Capture the cell that displays the provided text and extract its (x, y) central coordinate. 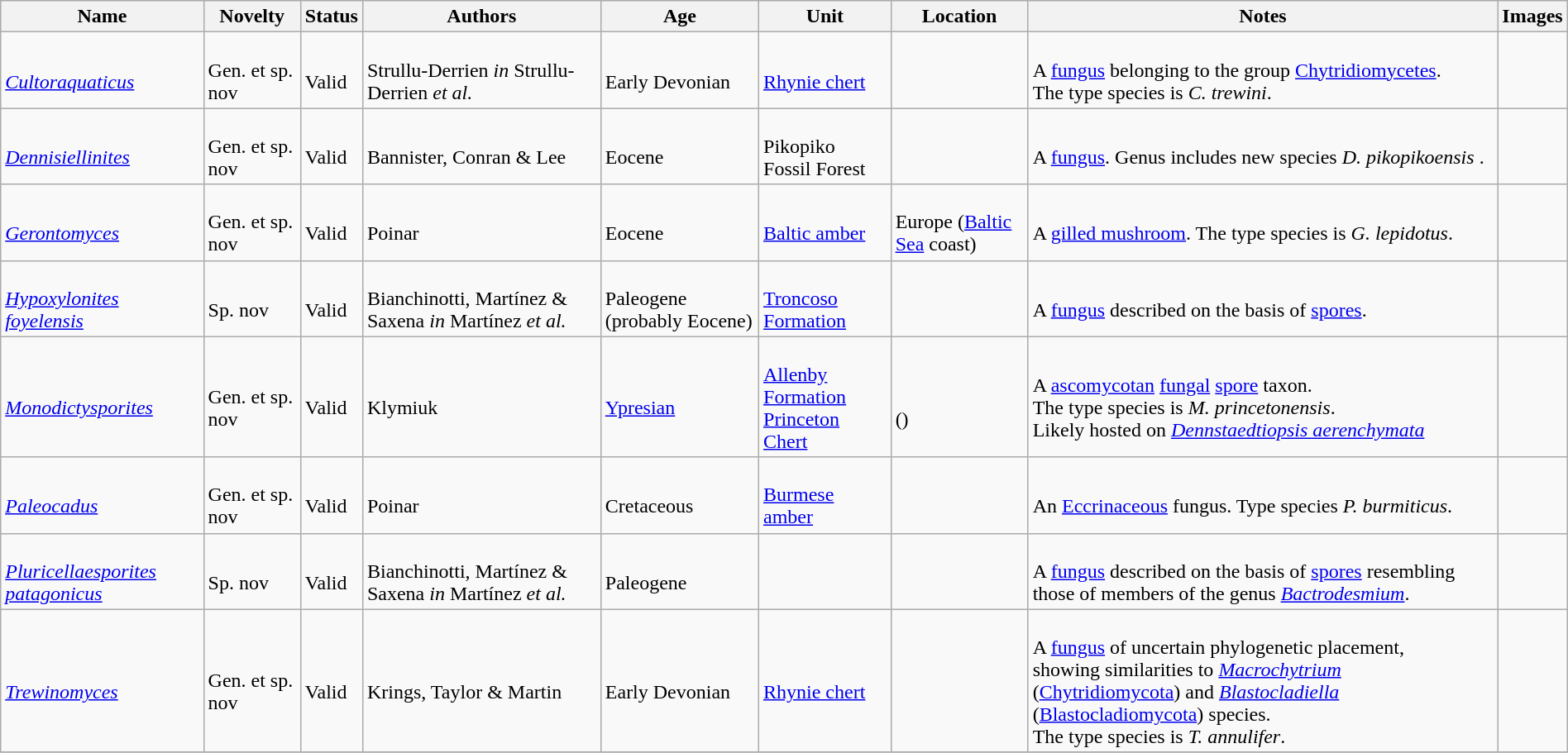
A gilled mushroom. The type species is G. lepidotus. (1263, 222)
Paleogene (680, 571)
Bannister, Conran & Lee (481, 146)
An Eccrinaceous fungus. Type species P. burmiticus. (1263, 495)
Gerontomyces (103, 222)
Troncoso Formation (825, 298)
Cultoraquaticus (103, 70)
Allenby FormationPrinceton Chert (825, 397)
Strullu-Derrien in Strullu-Derrien et al. (481, 70)
Cretaceous (680, 495)
Status (331, 17)
Klymiuk (481, 397)
Burmese amber (825, 495)
A ascomycotan fungal spore taxon. The type species is M. princetonensis. Likely hosted on Dennstaedtiopsis aerenchymata (1263, 397)
Trewinomyces (103, 681)
Monodictysporites (103, 397)
Location (959, 17)
Novelty (251, 17)
Paleogene (probably Eocene) (680, 298)
A fungus described on the basis of spores resembling those of members of the genus Bactrodesmium. (1263, 571)
A fungus described on the basis of spores. (1263, 298)
Authors (481, 17)
Pluricellaesporites patagonicus (103, 571)
Ypresian (680, 397)
Pikopiko Fossil Forest (825, 146)
Europe (Baltic Sea coast) (959, 222)
Paleocadus (103, 495)
() (959, 397)
Age (680, 17)
A fungus. Genus includes new species D. pikopikoensis . (1263, 146)
Baltic amber (825, 222)
Images (1532, 17)
Dennisiellinites (103, 146)
Unit (825, 17)
A fungus belonging to the group Chytridiomycetes. The type species is C. trewini. (1263, 70)
Name (103, 17)
Hypoxylonites foyelensis (103, 298)
Krings, Taylor & Martin (481, 681)
Notes (1263, 17)
